For the text-containing cell, return its midpoint in (X, Y) coordinate format. 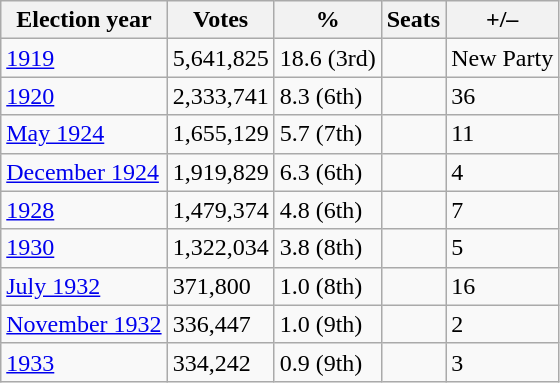
18.6 (3rd) (328, 58)
1,919,829 (220, 172)
336,447 (220, 324)
371,800 (220, 286)
0.9 (9th) (328, 362)
Votes (220, 20)
11 (502, 134)
1.0 (9th) (328, 324)
5 (502, 248)
% (328, 20)
May 1924 (84, 134)
1920 (84, 96)
December 1924 (84, 172)
5,641,825 (220, 58)
4.8 (6th) (328, 210)
36 (502, 96)
3.8 (8th) (328, 248)
Seats (413, 20)
July 1932 (84, 286)
7 (502, 210)
New Party (502, 58)
1.0 (8th) (328, 286)
1919 (84, 58)
2 (502, 324)
16 (502, 286)
334,242 (220, 362)
1928 (84, 210)
1933 (84, 362)
6.3 (6th) (328, 172)
1,655,129 (220, 134)
5.7 (7th) (328, 134)
Election year (84, 20)
+/– (502, 20)
1930 (84, 248)
2,333,741 (220, 96)
3 (502, 362)
4 (502, 172)
November 1932 (84, 324)
1,322,034 (220, 248)
8.3 (6th) (328, 96)
1,479,374 (220, 210)
